Return the (x, y) coordinate for the center point of the cell that contains the specified text.  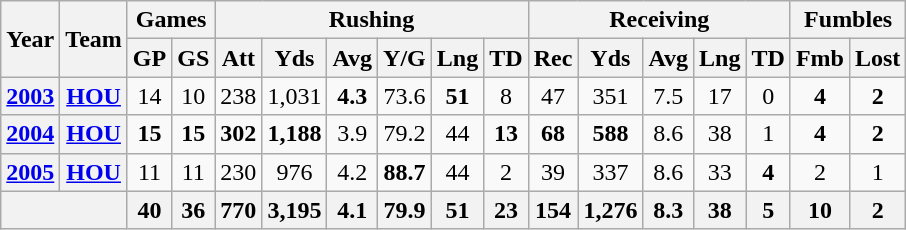
14 (149, 96)
3.9 (352, 134)
0 (768, 96)
Receiving (659, 20)
7.5 (668, 96)
4.2 (352, 172)
5 (768, 210)
88.7 (405, 172)
13 (506, 134)
23 (506, 210)
230 (238, 172)
351 (610, 96)
588 (610, 134)
302 (238, 134)
4.3 (352, 96)
Year (30, 39)
Rushing (372, 20)
8.3 (668, 210)
337 (610, 172)
73.6 (405, 96)
Fumbles (848, 20)
GP (149, 58)
1,031 (294, 96)
8 (506, 96)
39 (553, 172)
36 (194, 210)
154 (553, 210)
68 (553, 134)
1,188 (294, 134)
3,195 (294, 210)
1,276 (610, 210)
33 (720, 172)
238 (238, 96)
Att (238, 58)
17 (720, 96)
Y/G (405, 58)
GS (194, 58)
Rec (553, 58)
79.9 (405, 210)
976 (294, 172)
Fmb (820, 58)
Games (170, 20)
2003 (30, 96)
40 (149, 210)
47 (553, 96)
Lost (877, 58)
2005 (30, 172)
770 (238, 210)
2004 (30, 134)
Team (94, 39)
4.1 (352, 210)
79.2 (405, 134)
